Pinpoint the cell where the given text exists, returning its [x, y] midpoint coordinate. 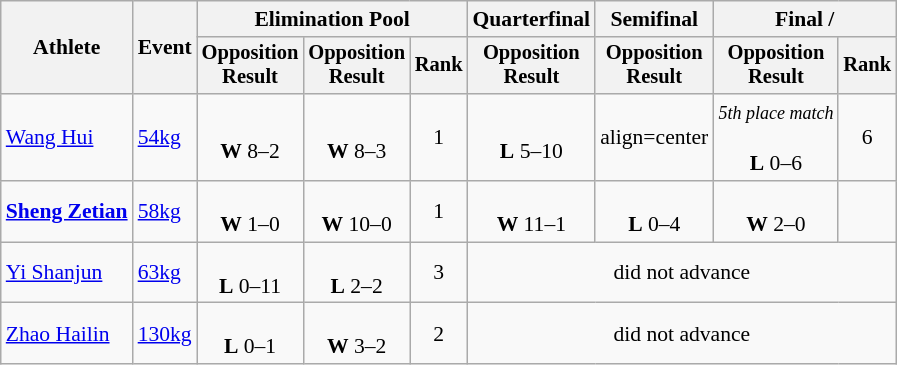
Zhao Hailin [67, 334]
W 10–0 [356, 212]
W 1–0 [250, 212]
6 [867, 138]
Yi Shanjun [67, 272]
W 3–2 [356, 334]
W 2–0 [776, 212]
Athlete [67, 48]
Elimination Pool [332, 19]
Semifinal [654, 19]
W 11–1 [532, 212]
3 [439, 272]
align=center [654, 138]
5th place matchL 0–6 [776, 138]
L 5–10 [532, 138]
63kg [165, 272]
Event [165, 48]
L 0–11 [250, 272]
L 0–1 [250, 334]
L 2–2 [356, 272]
W 8–3 [356, 138]
54kg [165, 138]
130kg [165, 334]
2 [439, 334]
Sheng Zetian [67, 212]
Wang Hui [67, 138]
58kg [165, 212]
L 0–4 [654, 212]
Final / [804, 19]
Quarterfinal [532, 19]
W 8–2 [250, 138]
